Find where the given text appears and provide that cell's center as (x, y) coordinate. 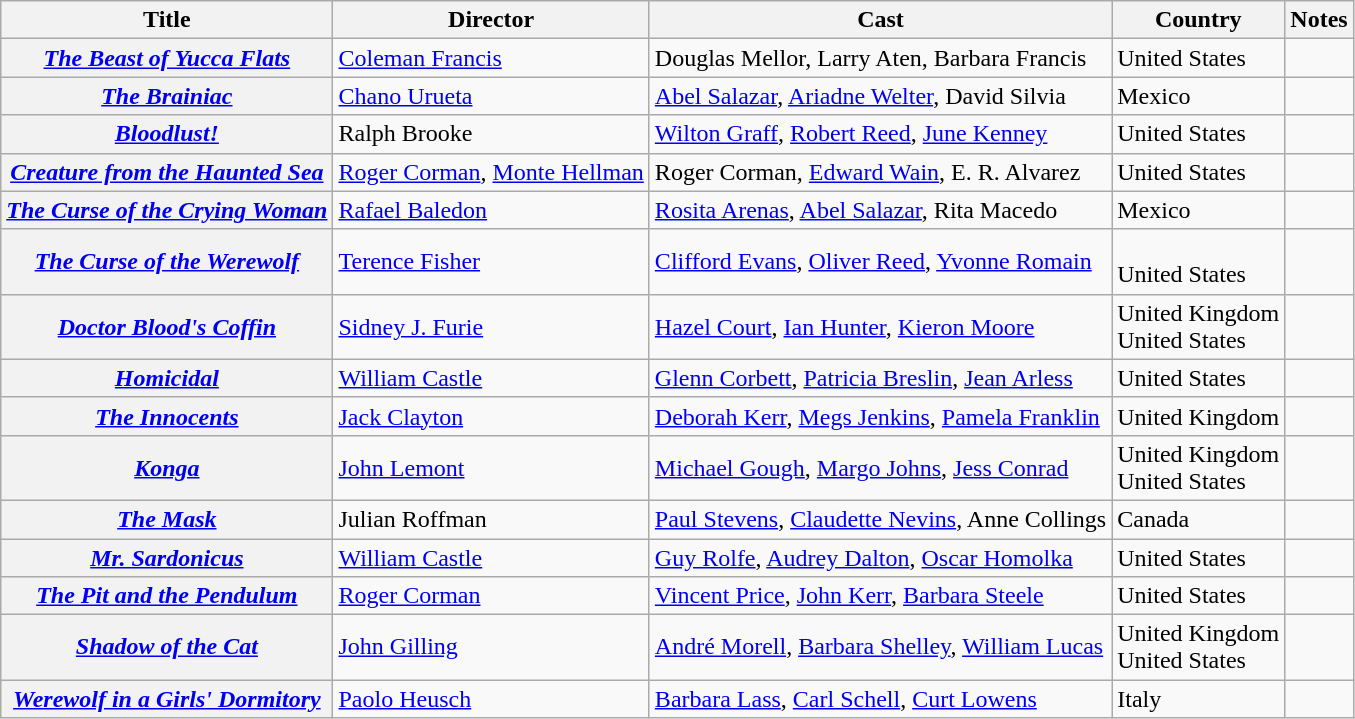
Deborah Kerr, Megs Jenkins, Pamela Franklin (880, 416)
Coleman Francis (491, 58)
Title (167, 20)
Julian Roffman (491, 519)
Michael Gough, Margo Johns, Jess Conrad (880, 468)
Roger Corman, Edward Wain, E. R. Alvarez (880, 172)
Terence Fisher (491, 262)
Vincent Price, John Kerr, Barbara Steele (880, 596)
The Beast of Yucca Flats (167, 58)
John Lemont (491, 468)
Italy (1198, 699)
Paolo Heusch (491, 699)
Shadow of the Cat (167, 648)
Homicidal (167, 378)
Abel Salazar, Ariadne Welter, David Silvia (880, 96)
Guy Rolfe, Audrey Dalton, Oscar Homolka (880, 557)
André Morell, Barbara Shelley, William Lucas (880, 648)
Roger Corman, Monte Hellman (491, 172)
The Mask (167, 519)
Jack Clayton (491, 416)
The Curse of the Crying Woman (167, 210)
Roger Corman (491, 596)
Country (1198, 20)
Chano Urueta (491, 96)
United Kingdom (1198, 416)
The Curse of the Werewolf (167, 262)
Cast (880, 20)
Barbara Lass, Carl Schell, Curt Lowens (880, 699)
Rafael Baledon (491, 210)
Sidney J. Furie (491, 326)
The Innocents (167, 416)
Canada (1198, 519)
The Pit and the Pendulum (167, 596)
The Brainiac (167, 96)
Ralph Brooke (491, 134)
Rosita Arenas, Abel Salazar, Rita Macedo (880, 210)
Creature from the Haunted Sea (167, 172)
Doctor Blood's Coffin (167, 326)
Notes (1319, 20)
Wilton Graff, Robert Reed, June Kenney (880, 134)
Werewolf in a Girls' Dormitory (167, 699)
Mr. Sardonicus (167, 557)
Glenn Corbett, Patricia Breslin, Jean Arless (880, 378)
Clifford Evans, Oliver Reed, Yvonne Romain (880, 262)
Director (491, 20)
Hazel Court, Ian Hunter, Kieron Moore (880, 326)
Konga (167, 468)
Bloodlust! (167, 134)
Douglas Mellor, Larry Aten, Barbara Francis (880, 58)
John Gilling (491, 648)
Paul Stevens, Claudette Nevins, Anne Collings (880, 519)
